Locate the cell with the specified text and output its (X, Y) center coordinate. 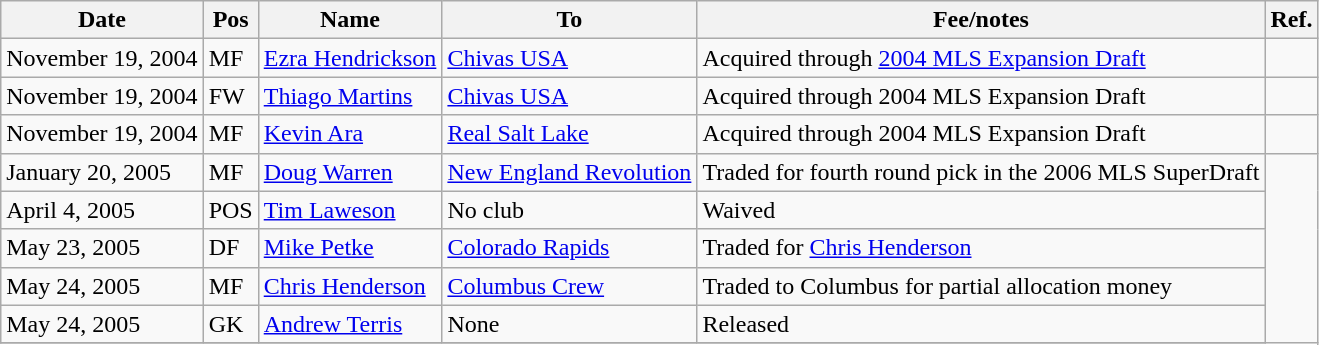
Thiago Martins (350, 96)
Mike Petke (350, 248)
Traded for Chris Henderson (981, 248)
Ezra Hendrickson (350, 58)
January 20, 2005 (102, 172)
To (570, 20)
Date (102, 20)
No club (570, 210)
Ref. (1292, 20)
Fee/notes (981, 20)
Pos (230, 20)
Traded for fourth round pick in the 2006 MLS SuperDraft (981, 172)
Kevin Ara (350, 134)
Traded to Columbus for partial allocation money (981, 286)
April 4, 2005 (102, 210)
May 23, 2005 (102, 248)
DF (230, 248)
Chris Henderson (350, 286)
Waived (981, 210)
POS (230, 210)
Real Salt Lake (570, 134)
Columbus Crew (570, 286)
Tim Laweson (350, 210)
Doug Warren (350, 172)
Released (981, 324)
Colorado Rapids (570, 248)
Name (350, 20)
FW (230, 96)
GK (230, 324)
Andrew Terris (350, 324)
New England Revolution (570, 172)
None (570, 324)
